Locate the cell with the specified text and output its [X, Y] center coordinate. 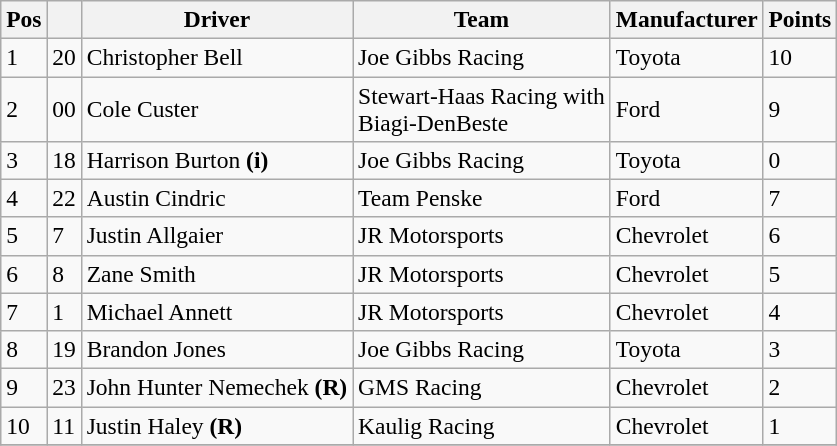
Pos [24, 19]
Harrison Burton (i) [216, 160]
John Hunter Nemechek (R) [216, 387]
Stewart-Haas Racing withBiagi-DenBeste [482, 108]
Justin Allgaier [216, 236]
23 [64, 387]
Driver [216, 19]
GMS Racing [482, 387]
Christopher Bell [216, 57]
Justin Haley (R) [216, 425]
00 [64, 108]
Austin Cindric [216, 198]
19 [64, 349]
Points [800, 19]
Zane Smith [216, 274]
22 [64, 198]
20 [64, 57]
Michael Annett [216, 312]
Cole Custer [216, 108]
18 [64, 160]
11 [64, 425]
0 [800, 160]
Kaulig Racing [482, 425]
Brandon Jones [216, 349]
Team [482, 19]
Manufacturer [686, 19]
Team Penske [482, 198]
